Provide the [x, y] coordinate of the cell's center where the given text is located.  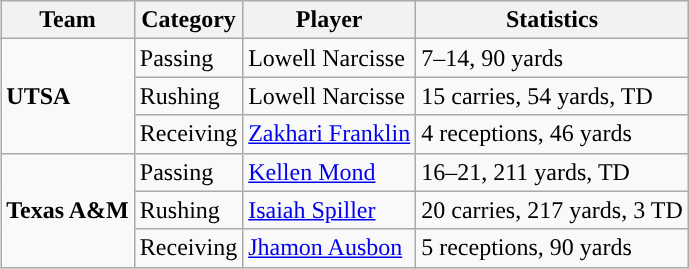
15 carries, 54 yards, TD [552, 96]
5 receptions, 90 yards [552, 248]
Jhamon Ausbon [330, 248]
Kellen Mond [330, 172]
16–21, 211 yards, TD [552, 172]
4 receptions, 46 yards [552, 134]
Isaiah Spiller [330, 210]
UTSA [68, 96]
Statistics [552, 20]
Zakhari Franklin [330, 134]
Player [330, 20]
20 carries, 217 yards, 3 TD [552, 210]
Category [188, 20]
7–14, 90 yards [552, 58]
Texas A&M [68, 210]
Team [68, 20]
